Provide the (X, Y) coordinate of the cell's center where the given text is located.  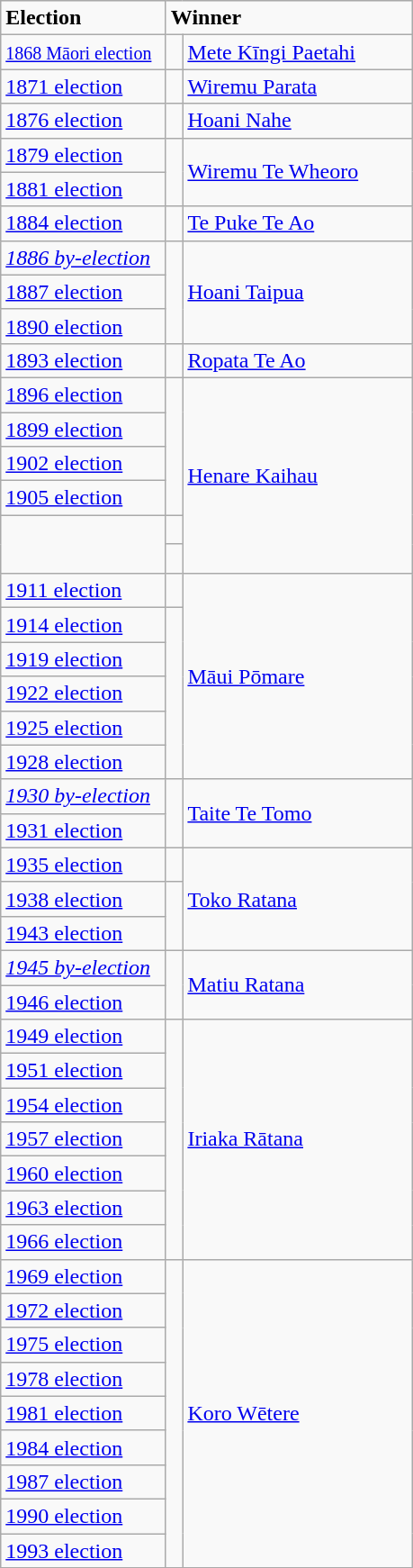
1943 election (84, 933)
1914 election (84, 625)
1945 by-election (84, 967)
Henare Kaihau (297, 476)
1881 election (84, 189)
Iriaka Rātana (297, 1139)
1963 election (84, 1208)
1871 election (84, 86)
Winner (289, 18)
1868 Māori election (84, 52)
1876 election (84, 121)
Wiremu Te Wheoro (297, 172)
1879 election (84, 155)
Ropata Te Ao (297, 360)
1935 election (84, 865)
Māui Pōmare (297, 676)
1987 election (84, 1482)
1981 election (84, 1413)
Te Puke Te Ao (297, 223)
Mete Kīngi Paetahi (297, 52)
1938 election (84, 899)
Koro Wētere (297, 1414)
1902 election (84, 464)
Hoani Nahe (297, 121)
Matiu Ratana (297, 984)
1930 by-election (84, 796)
1931 election (84, 830)
1972 election (84, 1310)
1893 election (84, 360)
1928 election (84, 762)
1925 election (84, 728)
1949 election (84, 1037)
1887 election (84, 292)
1993 election (84, 1550)
1984 election (84, 1447)
1922 election (84, 693)
Wiremu Parata (297, 86)
1896 election (84, 394)
1899 election (84, 430)
Toko Ratana (297, 899)
1951 election (84, 1071)
1954 election (84, 1105)
1957 election (84, 1139)
Taite Te Tomo (297, 813)
1960 election (84, 1174)
1905 election (84, 498)
1946 election (84, 1002)
1884 election (84, 223)
1990 election (84, 1516)
1975 election (84, 1345)
Hoani Taipua (297, 292)
1966 election (84, 1242)
1919 election (84, 659)
1890 election (84, 326)
1886 by-election (84, 258)
1978 election (84, 1379)
Election (84, 18)
1969 election (84, 1276)
1911 election (84, 591)
